Identify which cell holds the provided text, then report its (x, y) central coordinate. 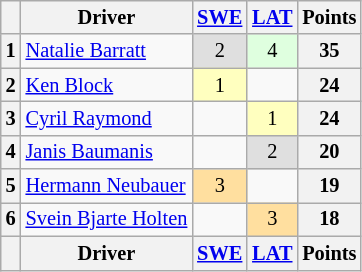
Janis Baumanis (107, 152)
18 (329, 219)
Natalie Barratt (107, 51)
Svein Bjarte Holten (107, 219)
35 (329, 51)
Hermann Neubauer (107, 186)
5 (11, 186)
20 (329, 152)
Ken Block (107, 85)
6 (11, 219)
19 (329, 186)
Cyril Raymond (107, 118)
